Capture the cell that displays the provided text and extract its [x, y] central coordinate. 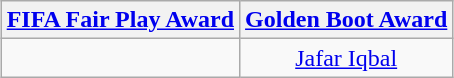
Golden Boot Award [346, 20]
Jafar Iqbal [346, 58]
FIFA Fair Play Award [120, 20]
